Scan for the cell matching the given text and deliver its (x, y) coordinate at center. 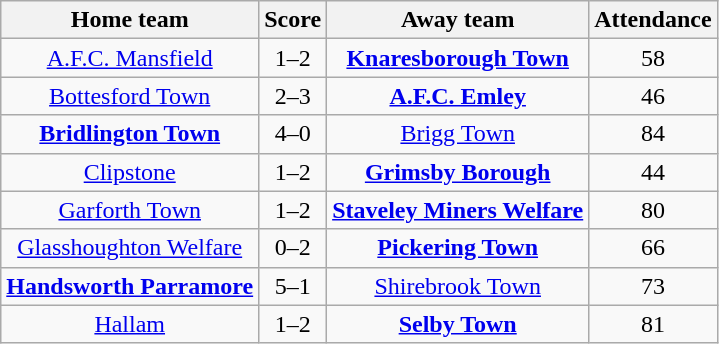
84 (653, 134)
Selby Town (458, 324)
Staveley Miners Welfare (458, 210)
Glasshoughton Welfare (130, 248)
A.F.C. Emley (458, 96)
Hallam (130, 324)
Handsworth Parramore (130, 286)
Brigg Town (458, 134)
46 (653, 96)
Bridlington Town (130, 134)
Grimsby Borough (458, 172)
Knaresborough Town (458, 58)
81 (653, 324)
0–2 (293, 248)
44 (653, 172)
2–3 (293, 96)
Bottesford Town (130, 96)
Attendance (653, 20)
5–1 (293, 286)
Clipstone (130, 172)
80 (653, 210)
66 (653, 248)
A.F.C. Mansfield (130, 58)
4–0 (293, 134)
Home team (130, 20)
Garforth Town (130, 210)
58 (653, 58)
73 (653, 286)
Pickering Town (458, 248)
Score (293, 20)
Away team (458, 20)
Shirebrook Town (458, 286)
